Scan for the cell matching the given text and deliver its (x, y) coordinate at center. 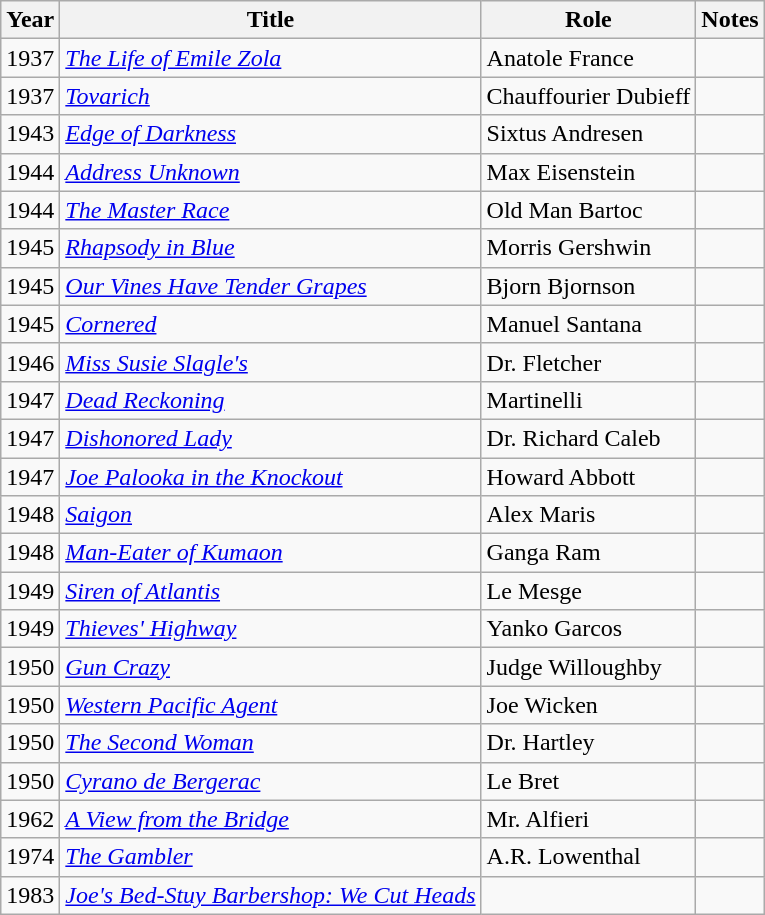
Our Vines Have Tender Grapes (270, 286)
The Life of Emile Zola (270, 58)
Western Pacific Agent (270, 705)
1974 (30, 857)
1943 (30, 134)
Manuel Santana (588, 324)
Martinelli (588, 400)
Miss Susie Slagle's (270, 362)
Ganga Ram (588, 553)
Man-Eater of Kumaon (270, 553)
Notes (730, 20)
1983 (30, 895)
The Master Race (270, 210)
Dishonored Lady (270, 438)
Year (30, 20)
Gun Crazy (270, 667)
Dr. Fletcher (588, 362)
Le Mesge (588, 591)
Sixtus Andresen (588, 134)
Joe Wicken (588, 705)
Howard Abbott (588, 477)
Judge Willoughby (588, 667)
Siren of Atlantis (270, 591)
Joe's Bed-Stuy Barbershop: We Cut Heads (270, 895)
Max Eisenstein (588, 172)
Dr. Richard Caleb (588, 438)
Mr. Alfieri (588, 819)
Title (270, 20)
Yanko Garcos (588, 629)
A View from the Bridge (270, 819)
Cornered (270, 324)
Saigon (270, 515)
Alex Maris (588, 515)
Dead Reckoning (270, 400)
Edge of Darkness (270, 134)
Tovarich (270, 96)
Address Unknown (270, 172)
Dr. Hartley (588, 743)
Joe Palooka in the Knockout (270, 477)
1962 (30, 819)
The Gambler (270, 857)
Old Man Bartoc (588, 210)
Morris Gershwin (588, 248)
1946 (30, 362)
Role (588, 20)
Bjorn Bjornson (588, 286)
Chauffourier Dubieff (588, 96)
The Second Woman (270, 743)
Le Bret (588, 781)
A.R. Lowenthal (588, 857)
Rhapsody in Blue (270, 248)
Cyrano de Bergerac (270, 781)
Anatole France (588, 58)
Thieves' Highway (270, 629)
